Provide the (x, y) coordinate of the cell's center where the given text is located.  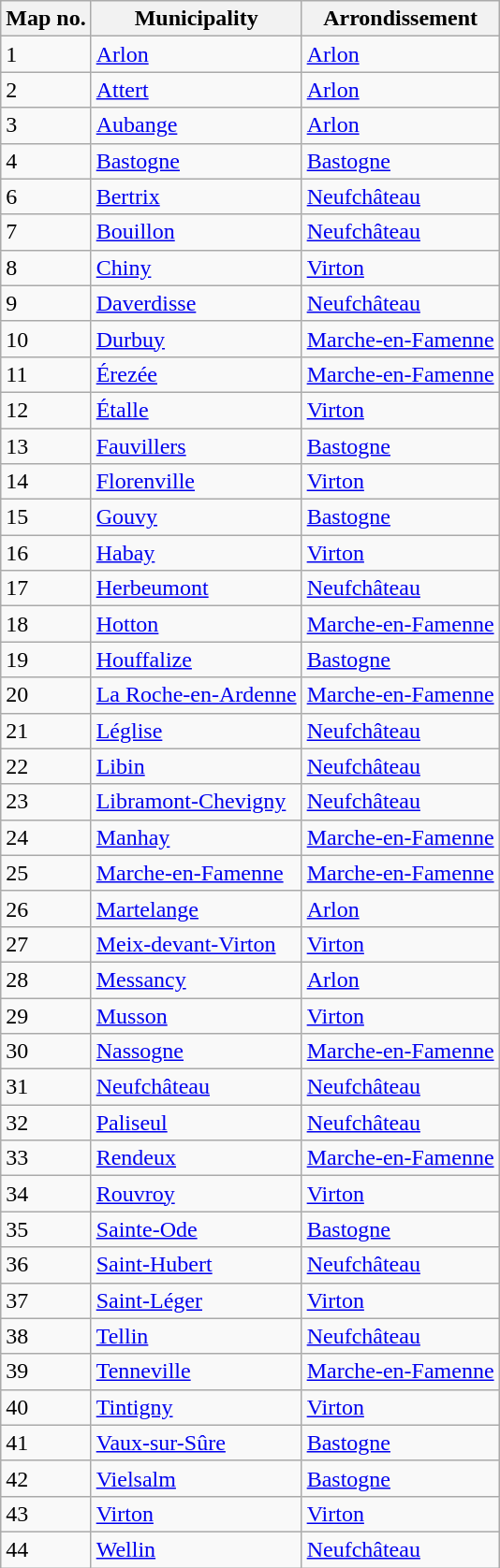
Nassogne (197, 1052)
Tintigny (197, 1407)
16 (46, 553)
28 (46, 980)
42 (46, 1478)
18 (46, 624)
2 (46, 90)
26 (46, 908)
35 (46, 1229)
Map no. (46, 19)
Bertrix (197, 196)
Tellin (197, 1336)
Florenville (197, 482)
Meix-devant-Virton (197, 944)
6 (46, 196)
37 (46, 1300)
Chiny (197, 268)
40 (46, 1407)
30 (46, 1052)
20 (46, 695)
Durbuy (197, 339)
Rendeux (197, 1158)
9 (46, 303)
Saint-Léger (197, 1300)
34 (46, 1194)
Musson (197, 1015)
Libramont-Chevigny (197, 802)
Manhay (197, 837)
Wellin (197, 1549)
Saint-Hubert (197, 1265)
Vielsalm (197, 1478)
7 (46, 232)
38 (46, 1336)
15 (46, 517)
22 (46, 766)
11 (46, 374)
Fauvillers (197, 446)
36 (46, 1265)
Herbeumont (197, 588)
Martelange (197, 908)
Gouvy (197, 517)
Paliseul (197, 1123)
10 (46, 339)
Habay (197, 553)
Étalle (197, 410)
29 (46, 1015)
8 (46, 268)
Léglise (197, 731)
4 (46, 161)
Bouillon (197, 232)
24 (46, 837)
Hotton (197, 624)
1 (46, 54)
14 (46, 482)
41 (46, 1443)
Aubange (197, 125)
Daverdisse (197, 303)
Rouvroy (197, 1194)
27 (46, 944)
Libin (197, 766)
21 (46, 731)
Municipality (197, 19)
Érezée (197, 374)
Vaux-sur-Sûre (197, 1443)
Arrondissement (401, 19)
Attert (197, 90)
12 (46, 410)
44 (46, 1549)
31 (46, 1087)
Tenneville (197, 1372)
19 (46, 660)
23 (46, 802)
Houffalize (197, 660)
43 (46, 1514)
17 (46, 588)
33 (46, 1158)
Messancy (197, 980)
La Roche-en-Ardenne (197, 695)
Sainte-Ode (197, 1229)
25 (46, 873)
13 (46, 446)
3 (46, 125)
39 (46, 1372)
32 (46, 1123)
